Determine the (X, Y) coordinate at the center of the cell enclosing the given text.  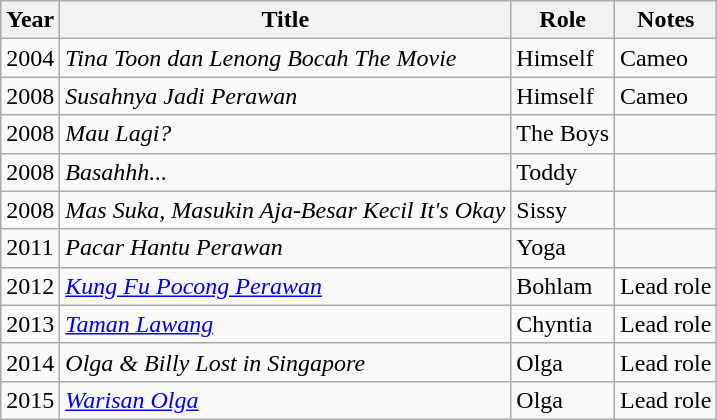
Mas Suka, Masukin Aja-Besar Kecil It's Okay (286, 210)
2013 (30, 324)
Olga & Billy Lost in Singapore (286, 362)
Basahhh... (286, 172)
Yoga (563, 248)
2012 (30, 286)
Sissy (563, 210)
2014 (30, 362)
Pacar Hantu Perawan (286, 248)
Year (30, 20)
Mau Lagi? (286, 134)
2015 (30, 400)
Warisan Olga (286, 400)
Notes (666, 20)
The Boys (563, 134)
Tina Toon dan Lenong Bocah The Movie (286, 58)
Susahnya Jadi Perawan (286, 96)
Bohlam (563, 286)
Title (286, 20)
2004 (30, 58)
Kung Fu Pocong Perawan (286, 286)
Chyntia (563, 324)
Taman Lawang (286, 324)
Role (563, 20)
2011 (30, 248)
Toddy (563, 172)
